Provide the (x, y) coordinate of the cell's center where the given text is located.  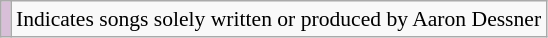
Indicates songs solely written or produced by Aaron Dessner (278, 19)
